Identify which cell holds the provided text, then report its [X, Y] central coordinate. 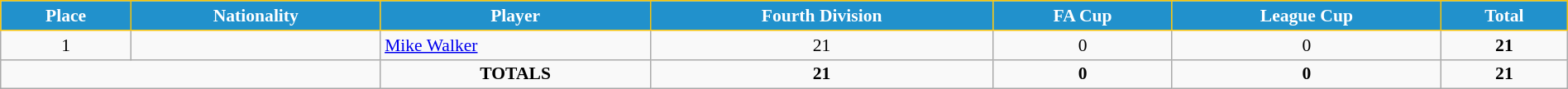
FA Cup [1083, 16]
League Cup [1307, 16]
TOTALS [515, 74]
1 [66, 45]
Nationality [256, 16]
Fourth Division [822, 16]
Mike Walker [515, 45]
Total [1505, 16]
Player [515, 16]
Place [66, 16]
